Extract the (X, Y) coordinate from the center of the cell holding the provided text.  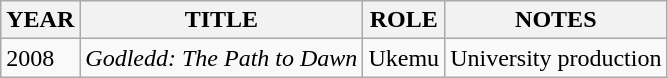
NOTES (556, 20)
Ukemu (404, 58)
ROLE (404, 20)
YEAR (40, 20)
University production (556, 58)
TITLE (222, 20)
2008 (40, 58)
Godledd: The Path to Dawn (222, 58)
